Return the (x, y) coordinate for the center point of the cell that contains the specified text.  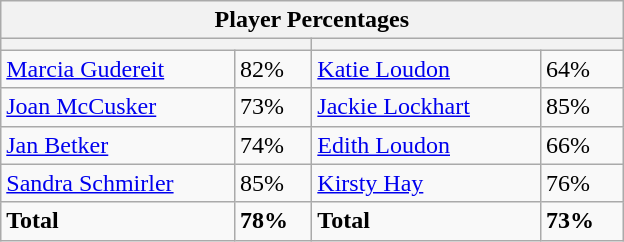
Player Percentages (312, 20)
76% (581, 183)
Sandra Schmirler (118, 183)
Joan McCusker (118, 107)
Edith Loudon (426, 145)
Jackie Lockhart (426, 107)
Kirsty Hay (426, 183)
64% (581, 69)
Marcia Gudereit (118, 69)
Katie Loudon (426, 69)
78% (272, 221)
82% (272, 69)
74% (272, 145)
66% (581, 145)
Jan Betker (118, 145)
